Find where the given text appears and provide that cell's center as [x, y] coordinate. 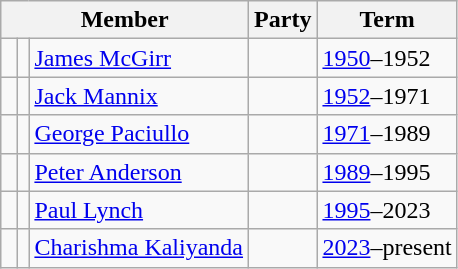
James McGirr [139, 58]
1989–1995 [387, 172]
George Paciullo [139, 134]
1952–1971 [387, 96]
Jack Mannix [139, 96]
1995–2023 [387, 210]
Term [387, 20]
Peter Anderson [139, 172]
1971–1989 [387, 134]
1950–1952 [387, 58]
Charishma Kaliyanda [139, 248]
2023–present [387, 248]
Party [283, 20]
Paul Lynch [139, 210]
Member [125, 20]
